Output the [X, Y] coordinate of the center of the cell containing the given text.  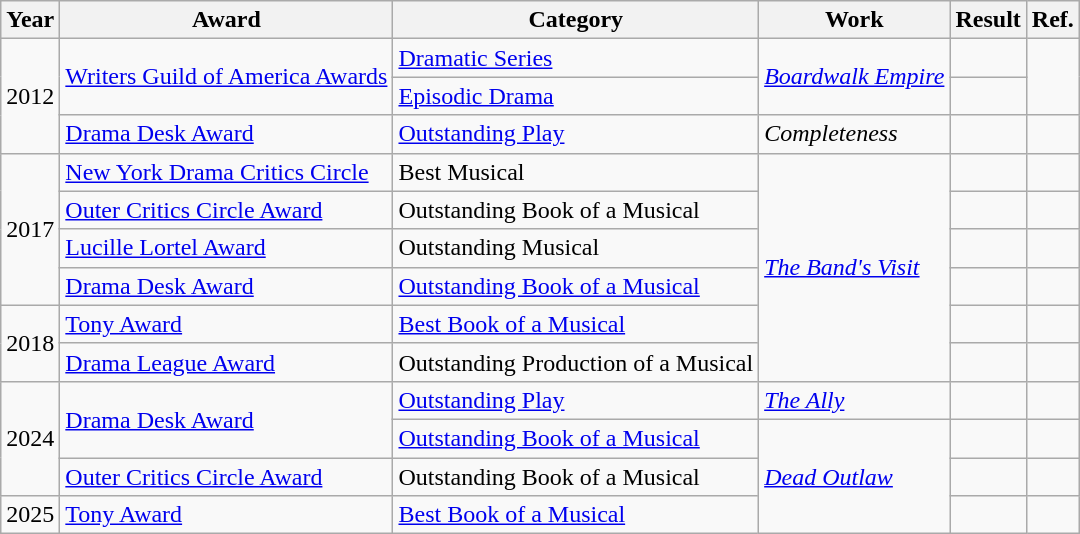
Lucille Lortel Award [226, 248]
Ref. [1052, 20]
2018 [30, 343]
2012 [30, 96]
Boardwalk Empire [854, 77]
Writers Guild of America Awards [226, 77]
Dramatic Series [576, 58]
Best Musical [576, 172]
Drama League Award [226, 362]
The Band's Visit [854, 267]
2025 [30, 515]
Work [854, 20]
Episodic Drama [576, 96]
Award [226, 20]
Dead Outlaw [854, 476]
Year [30, 20]
2017 [30, 229]
Category [576, 20]
Outstanding Production of a Musical [576, 362]
Completeness [854, 134]
2024 [30, 438]
Outstanding Musical [576, 248]
The Ally [854, 400]
New York Drama Critics Circle [226, 172]
Result [988, 20]
